Pinpoint the cell where the given text exists, returning its [x, y] midpoint coordinate. 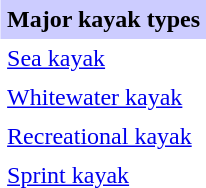
Recreational kayak [104, 136]
Sea kayak [104, 58]
Whitewater kayak [104, 98]
Major kayak types [104, 20]
